For the text-containing cell, return its midpoint in (x, y) coordinate format. 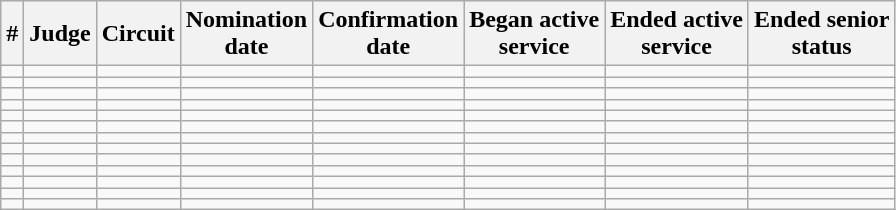
Nominationdate (246, 34)
Confirmationdate (388, 34)
Judge (60, 34)
# (12, 34)
Ended activeservice (677, 34)
Circuit (138, 34)
Began activeservice (534, 34)
Ended seniorstatus (821, 34)
